Determine the (X, Y) coordinate at the center of the cell enclosing the given text.  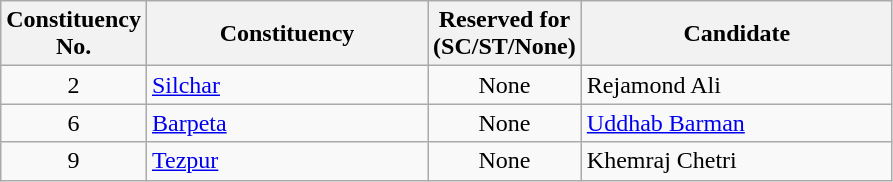
Tezpur (286, 161)
Constituency (286, 34)
Khemraj Chetri (736, 161)
Silchar (286, 85)
Reserved for (SC/ST/None) (505, 34)
Candidate (736, 34)
Uddhab Barman (736, 123)
9 (74, 161)
6 (74, 123)
2 (74, 85)
Rejamond Ali (736, 85)
Constituency No. (74, 34)
Barpeta (286, 123)
